Capture the cell that displays the provided text and extract its (X, Y) central coordinate. 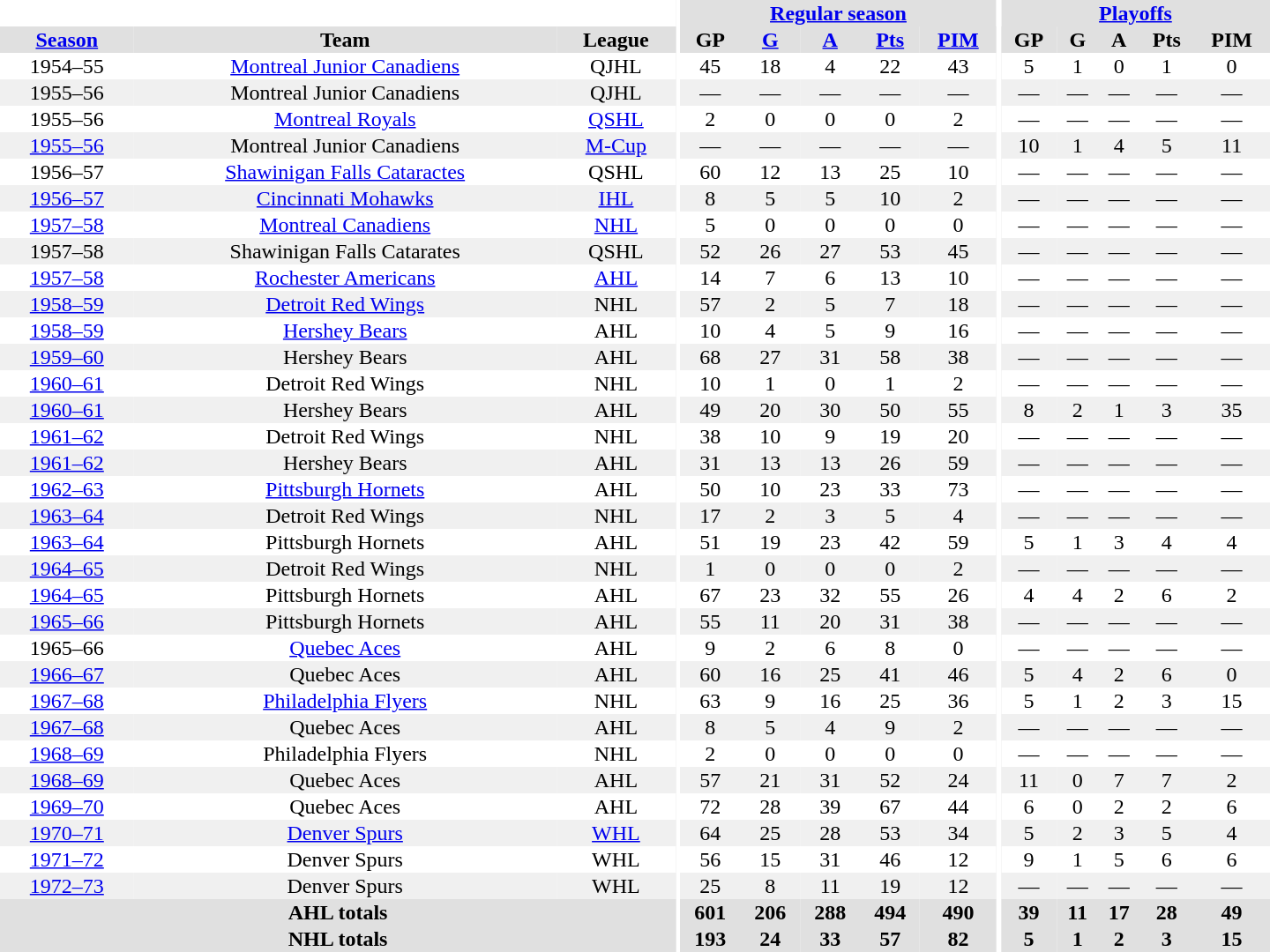
1954–55 (67, 66)
1970–71 (67, 833)
1969–70 (67, 807)
Season (67, 40)
72 (710, 807)
Regular season (838, 13)
44 (958, 807)
M-Cup (616, 145)
35 (1231, 410)
1971–72 (67, 859)
Cincinnati Mohawks (346, 198)
58 (890, 357)
Team (346, 40)
14 (710, 278)
1962–63 (67, 489)
42 (890, 542)
68 (710, 357)
51 (710, 542)
63 (710, 701)
Playoffs (1136, 13)
1966–67 (67, 674)
73 (958, 489)
1972–73 (67, 886)
Shawinigan Falls Cataractes (346, 172)
490 (958, 912)
206 (770, 912)
41 (890, 674)
IHL (616, 198)
56 (710, 859)
193 (710, 939)
Rochester Americans (346, 278)
36 (958, 701)
288 (830, 912)
30 (830, 410)
21 (770, 780)
64 (710, 833)
NHL totals (338, 939)
34 (958, 833)
Montreal Canadiens (346, 225)
1959–60 (67, 357)
AHL totals (338, 912)
Shawinigan Falls Catarates (346, 251)
32 (830, 595)
494 (890, 912)
League (616, 40)
43 (958, 66)
Montreal Royals (346, 119)
82 (958, 939)
22 (890, 66)
601 (710, 912)
